Output the (x, y) coordinate of the center of the cell containing the given text.  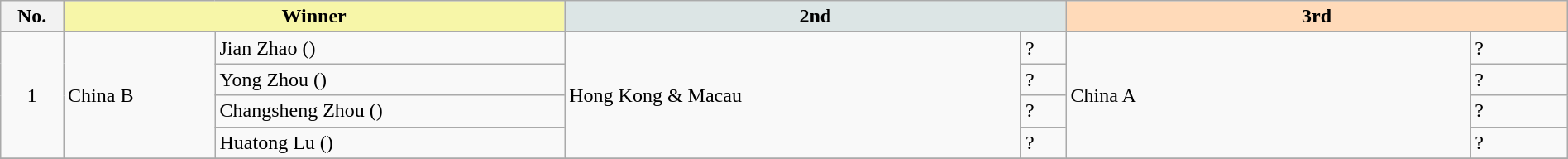
Winner (314, 17)
Yong Zhou () (390, 79)
1 (32, 95)
Hong Kong & Macau (793, 95)
2nd (815, 17)
Huatong Lu () (390, 142)
No. (32, 17)
Changsheng Zhou () (390, 111)
China A (1269, 95)
China B (139, 95)
3rd (1317, 17)
Jian Zhao () (390, 48)
